Find where the given text appears and provide that cell's center as [X, Y] coordinate. 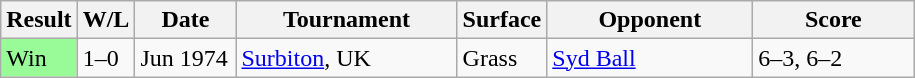
Surface [502, 20]
Opponent [650, 20]
Score [834, 20]
Win [39, 58]
Jun 1974 [186, 58]
Tournament [346, 20]
1–0 [106, 58]
6–3, 6–2 [834, 58]
Surbiton, UK [346, 58]
Grass [502, 58]
Syd Ball [650, 58]
Date [186, 20]
Result [39, 20]
W/L [106, 20]
